Capture the cell that displays the provided text and extract its (X, Y) central coordinate. 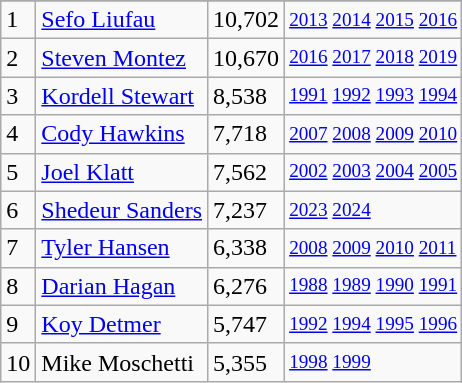
2023 2024 (374, 210)
1 (18, 20)
7,237 (246, 210)
Mike Moschetti (122, 362)
2007 2008 2009 2010 (374, 134)
2008 2009 2010 2011 (374, 248)
6 (18, 210)
7,562 (246, 172)
9 (18, 324)
4 (18, 134)
10,702 (246, 20)
1991 1992 1993 1994 (374, 96)
1992 1994 1995 1996 (374, 324)
2002 2003 2004 2005 (374, 172)
Cody Hawkins (122, 134)
Joel Klatt (122, 172)
5,355 (246, 362)
5 (18, 172)
2016 2017 2018 2019 (374, 58)
Sefo Liufau (122, 20)
6,276 (246, 286)
1988 1989 1990 1991 (374, 286)
Kordell Stewart (122, 96)
7,718 (246, 134)
8 (18, 286)
Koy Detmer (122, 324)
Steven Montez (122, 58)
2013 2014 2015 2016 (374, 20)
Tyler Hansen (122, 248)
1998 1999 (374, 362)
10,670 (246, 58)
3 (18, 96)
5,747 (246, 324)
2 (18, 58)
Shedeur Sanders (122, 210)
Darian Hagan (122, 286)
8,538 (246, 96)
7 (18, 248)
6,338 (246, 248)
10 (18, 362)
